From the cell containing the given text, extract its center point as (x, y) coordinate. 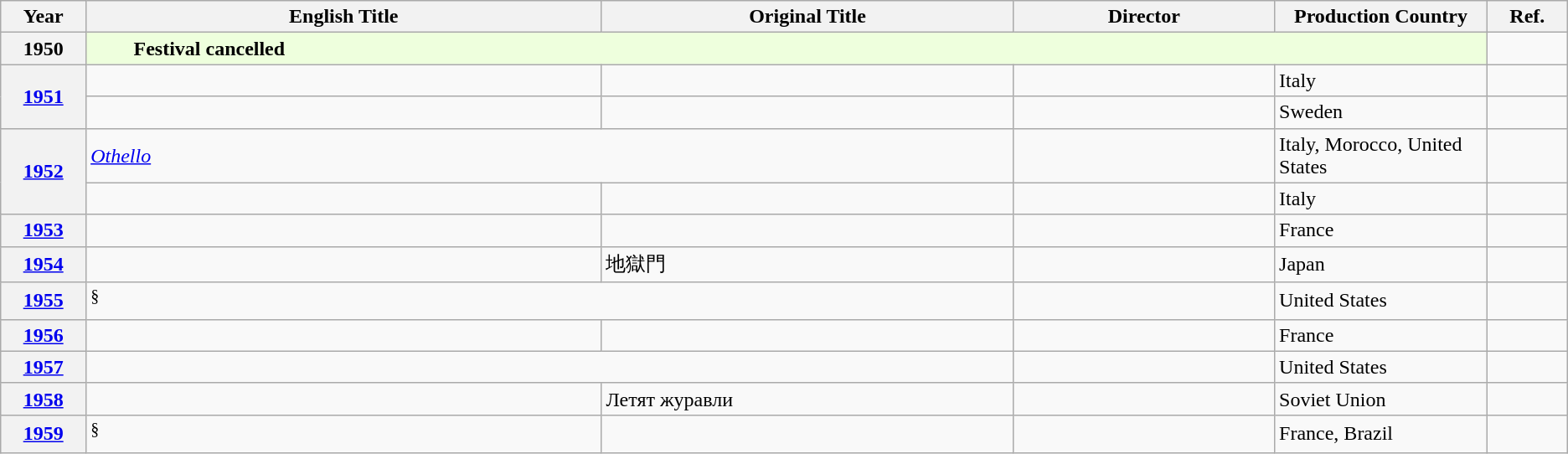
1956 (44, 335)
Ref. (1527, 17)
1952 (44, 171)
1954 (44, 265)
Sweden (1381, 112)
Italy, Morocco, United States (1381, 156)
Original Title (807, 17)
Director (1144, 17)
Japan (1381, 265)
France, Brazil (1381, 434)
Othello (550, 156)
1959 (44, 434)
1955 (44, 302)
Year (44, 17)
Festival cancelled (787, 49)
Soviet Union (1381, 399)
1950 (44, 49)
Production Country (1381, 17)
English Title (343, 17)
Летят журавли (807, 399)
1957 (44, 367)
地獄門 (807, 265)
1953 (44, 230)
1958 (44, 399)
1951 (44, 96)
